Provide the (X, Y) coordinate of the cell's center where the given text is located.  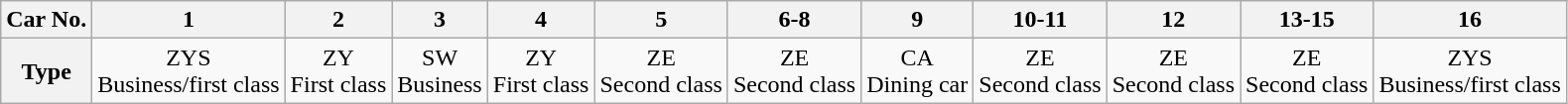
13-15 (1307, 20)
5 (661, 20)
CADining car (917, 71)
9 (917, 20)
1 (189, 20)
12 (1173, 20)
3 (440, 20)
Car No. (47, 20)
SWBusiness (440, 71)
6-8 (794, 20)
10-11 (1040, 20)
2 (338, 20)
4 (541, 20)
16 (1470, 20)
Type (47, 71)
